Search for the cell housing the specified text and yield its (x, y) center coordinate. 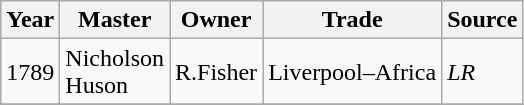
Source (482, 20)
Trade (352, 20)
NicholsonHuson (115, 72)
Year (30, 20)
Master (115, 20)
1789 (30, 72)
R.Fisher (216, 72)
Liverpool–Africa (352, 72)
LR (482, 72)
Owner (216, 20)
